Find where the given text appears and provide that cell's center as [X, Y] coordinate. 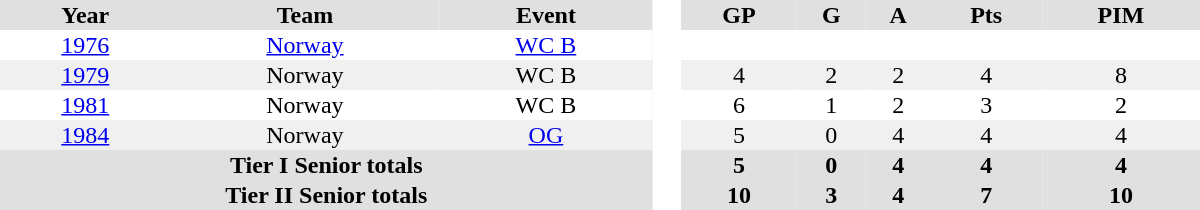
6 [739, 105]
GP [739, 15]
1976 [86, 45]
8 [1121, 75]
Tier II Senior totals [326, 195]
A [898, 15]
1 [832, 105]
Team [306, 15]
Event [546, 15]
PIM [1121, 15]
OG [546, 135]
Tier I Senior totals [326, 165]
1981 [86, 105]
7 [986, 195]
G [832, 15]
1979 [86, 75]
1984 [86, 135]
Pts [986, 15]
Year [86, 15]
